Extract the (X, Y) coordinate from the center of the cell holding the provided text.  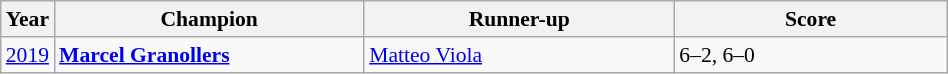
2019 (28, 55)
Marcel Granollers (209, 55)
Champion (209, 19)
Score (810, 19)
Year (28, 19)
Matteo Viola (519, 55)
6–2, 6–0 (810, 55)
Runner-up (519, 19)
